Search for the cell housing the specified text and yield its (x, y) center coordinate. 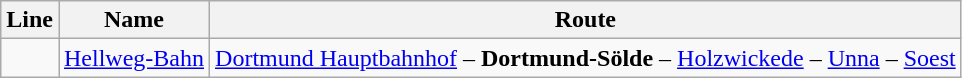
Hellweg-Bahn (134, 58)
Dortmund Hauptbahnhof – Dortmund-Sölde – Holzwickede – Unna – Soest (586, 58)
Route (586, 20)
Name (134, 20)
Line (30, 20)
